From the cell containing the given text, extract its center point as (x, y) coordinate. 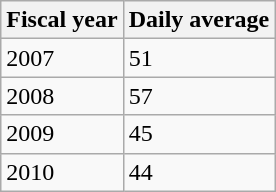
45 (199, 134)
57 (199, 96)
2009 (62, 134)
Fiscal year (62, 20)
44 (199, 172)
51 (199, 58)
2010 (62, 172)
2008 (62, 96)
2007 (62, 58)
Daily average (199, 20)
